Find where the given text appears and provide that cell's center as [x, y] coordinate. 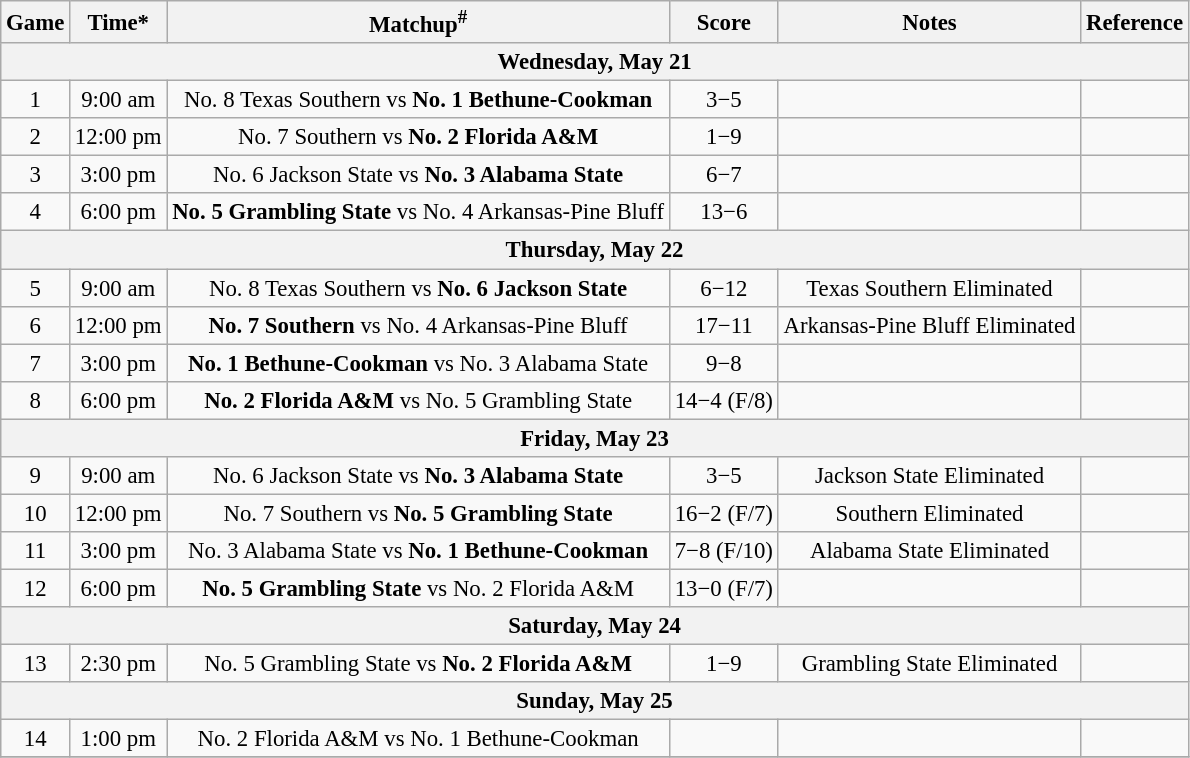
No. 7 Southern vs No. 4 Arkansas-Pine Bluff [418, 325]
13−0 (F/7) [724, 588]
7−8 (F/10) [724, 551]
17−11 [724, 325]
No. 7 Southern vs No. 5 Grambling State [418, 513]
2:30 pm [118, 664]
12 [36, 588]
1:00 pm [118, 739]
9−8 [724, 363]
Notes [929, 22]
No. 8 Texas Southern vs No. 6 Jackson State [418, 288]
Saturday, May 24 [595, 626]
16−2 (F/7) [724, 513]
5 [36, 288]
Friday, May 23 [595, 438]
13 [36, 664]
14 [36, 739]
Grambling State Eliminated [929, 664]
7 [36, 363]
Score [724, 22]
Wednesday, May 21 [595, 62]
6−7 [724, 175]
1 [36, 100]
No. 7 Southern vs No. 2 Florida A&M [418, 137]
2 [36, 137]
Game [36, 22]
Time* [118, 22]
No. 8 Texas Southern vs No. 1 Bethune-Cookman [418, 100]
3 [36, 175]
Texas Southern Eliminated [929, 288]
Arkansas-Pine Bluff Eliminated [929, 325]
Southern Eliminated [929, 513]
11 [36, 551]
No. 2 Florida A&M vs No. 1 Bethune-Cookman [418, 739]
No. 3 Alabama State vs No. 1 Bethune-Cookman [418, 551]
No. 1 Bethune-Cookman vs No. 3 Alabama State [418, 363]
9 [36, 476]
No. 2 Florida A&M vs No. 5 Grambling State [418, 400]
13−6 [724, 213]
Jackson State Eliminated [929, 476]
Sunday, May 25 [595, 701]
Thursday, May 22 [595, 250]
Matchup# [418, 22]
8 [36, 400]
No. 5 Grambling State vs No. 4 Arkansas-Pine Bluff [418, 213]
10 [36, 513]
6 [36, 325]
4 [36, 213]
Alabama State Eliminated [929, 551]
6−12 [724, 288]
Reference [1135, 22]
14−4 (F/8) [724, 400]
